Return (X, Y) of the center of cell containing provided text 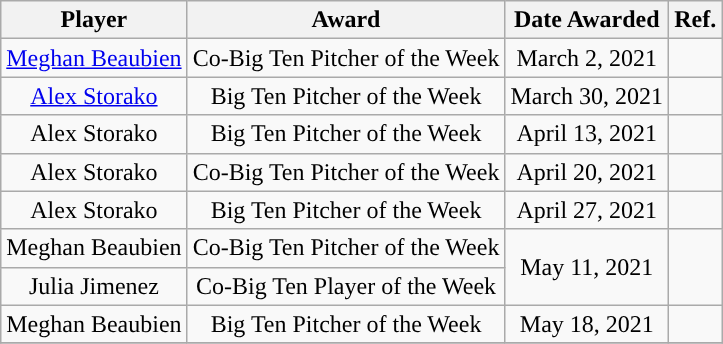
Player (94, 20)
April 27, 2021 (587, 210)
March 2, 2021 (587, 58)
April 20, 2021 (587, 172)
Julia Jimenez (94, 286)
April 13, 2021 (587, 134)
Date Awarded (587, 20)
Co-Big Ten Player of the Week (346, 286)
Award (346, 20)
May 11, 2021 (587, 267)
Ref. (696, 20)
March 30, 2021 (587, 96)
May 18, 2021 (587, 324)
